Find where the given text appears and provide that cell's center as (X, Y) coordinate. 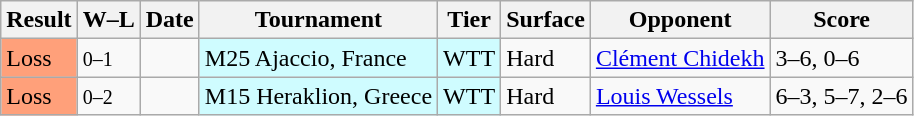
6–3, 5–7, 2–6 (842, 96)
M25 Ajaccio, France (318, 58)
Clément Chidekh (680, 58)
Opponent (680, 20)
Score (842, 20)
Surface (546, 20)
Tier (470, 20)
0–2 (108, 96)
Louis Wessels (680, 96)
Tournament (318, 20)
Result (39, 20)
3–6, 0–6 (842, 58)
0–1 (108, 58)
W–L (108, 20)
Date (170, 20)
M15 Heraklion, Greece (318, 96)
